Return (x, y) of the center of cell containing provided text 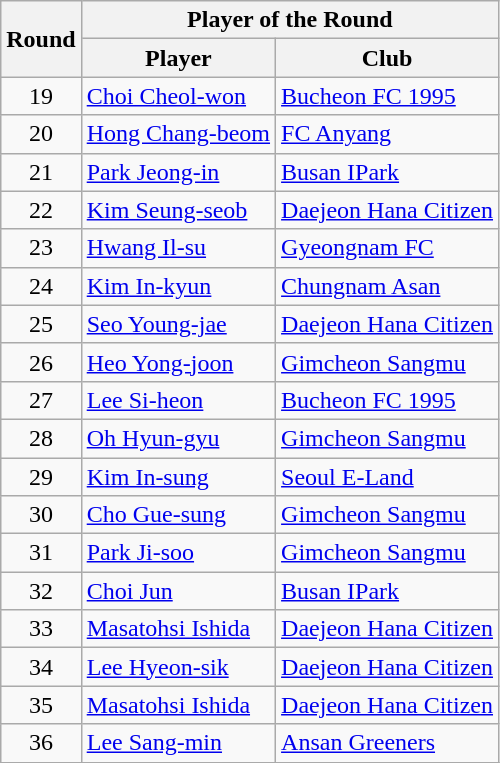
Park Ji-soo (178, 553)
29 (41, 477)
Kim Seung-seob (178, 210)
Oh Hyun-gyu (178, 438)
Kim In-sung (178, 477)
Cho Gue-sung (178, 515)
Park Jeong-in (178, 172)
Ansan Greeners (388, 743)
Lee Si-heon (178, 400)
26 (41, 362)
Lee Sang-min (178, 743)
Kim In-kyun (178, 286)
32 (41, 591)
Hong Chang-beom (178, 134)
25 (41, 324)
Club (388, 58)
FC Anyang (388, 134)
Heo Yong-joon (178, 362)
35 (41, 705)
Hwang Il-su (178, 248)
28 (41, 438)
24 (41, 286)
Seo Young-jae (178, 324)
Round (41, 39)
21 (41, 172)
33 (41, 629)
23 (41, 248)
34 (41, 667)
Lee Hyeon-sik (178, 667)
Chungnam Asan (388, 286)
19 (41, 96)
Player of the Round (290, 20)
22 (41, 210)
20 (41, 134)
Seoul E-Land (388, 477)
27 (41, 400)
30 (41, 515)
Choi Jun (178, 591)
36 (41, 743)
Player (178, 58)
31 (41, 553)
Choi Cheol-won (178, 96)
Gyeongnam FC (388, 248)
